Scan for the cell matching the given text and deliver its [x, y] coordinate at center. 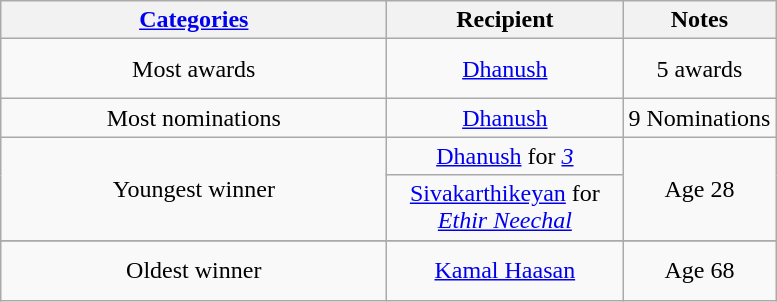
Categories [194, 20]
Notes [700, 20]
Most nominations [194, 118]
Dhanush for 3 [505, 156]
9 Nominations [700, 118]
Age 68 [700, 270]
Youngest winner [194, 188]
Age 28 [700, 188]
5 awards [700, 69]
Most awards [194, 69]
Kamal Haasan [505, 270]
Sivakarthikeyan for Ethir Neechal [505, 208]
Oldest winner [194, 270]
Recipient [505, 20]
